Return (X, Y) of the center of cell containing provided text 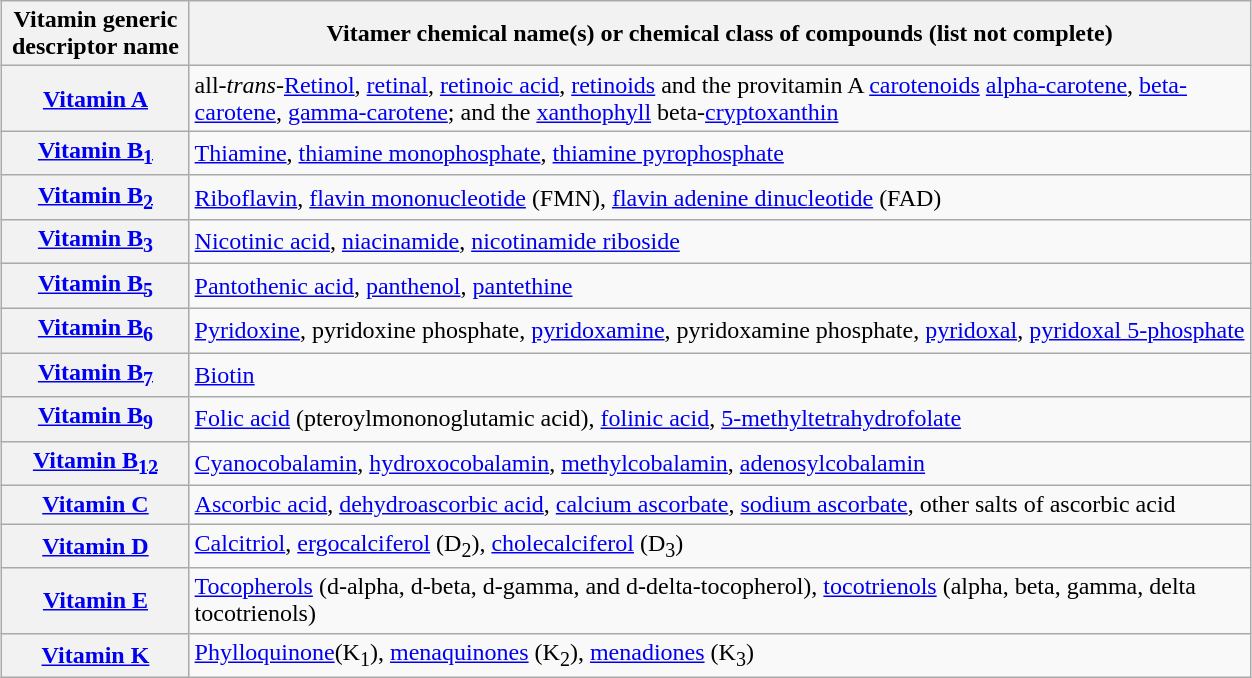
Vitamin D (96, 546)
Vitamin K (96, 655)
Vitamin B3 (96, 242)
Vitamin A (96, 98)
Ascorbic acid, dehydroascorbic acid, calcium ascorbate, sodium ascorbate, other salts of ascorbic acid (720, 505)
Folic acid (pteroylmononoglutamic acid), folinic acid, 5-methyltetrahydrofolate (720, 419)
Pyridoxine, pyridoxine phosphate, pyridoxamine, pyridoxamine phosphate, pyridoxal, pyridoxal 5-phosphate (720, 330)
Calcitriol, ergocalciferol (D2), cholecalciferol (D3) (720, 546)
Vitamin generic descriptor name (96, 34)
Tocopherols (d-alpha, d-beta, d-gamma, and d-delta-tocopherol), tocotrienols (alpha, beta, gamma, delta tocotrienols) (720, 600)
Vitamer chemical name(s) or chemical class of compounds (list not complete) (720, 34)
Vitamin B1 (96, 153)
Cyanocobalamin, hydroxocobalamin, methylcobalamin, adenosylcobalamin (720, 463)
Vitamin B5 (96, 286)
Thiamine, thiamine monophosphate, thiamine pyrophosphate (720, 153)
Vitamin B2 (96, 197)
Phylloquinone(K1), menaquinones (K2), menadiones (K3) (720, 655)
Vitamin C (96, 505)
Biotin (720, 375)
Vitamin B7 (96, 375)
Pantothenic acid, panthenol, pantethine (720, 286)
Vitamin E (96, 600)
Vitamin B9 (96, 419)
Riboflavin, flavin mononucleotide (FMN), flavin adenine dinucleotide (FAD) (720, 197)
Vitamin B12 (96, 463)
Vitamin B6 (96, 330)
Nicotinic acid, niacinamide, nicotinamide riboside (720, 242)
